From the cell containing the given text, extract its center point as [X, Y] coordinate. 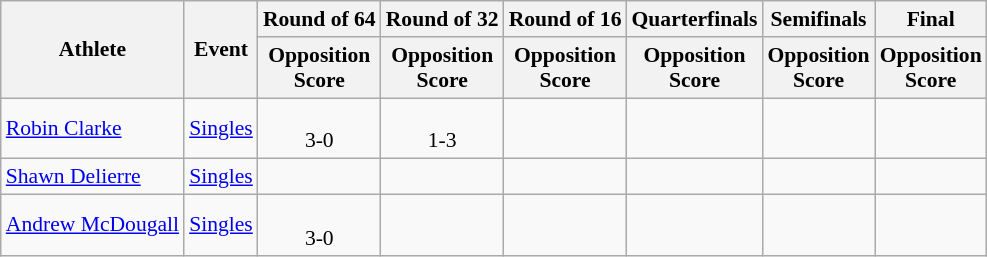
Shawn Delierre [92, 177]
Andrew McDougall [92, 226]
Round of 16 [566, 19]
Quarterfinals [694, 19]
Round of 32 [442, 19]
Robin Clarke [92, 128]
Semifinals [819, 19]
Athlete [92, 50]
Event [221, 50]
1-3 [442, 128]
Round of 64 [320, 19]
Final [931, 19]
